Return (x, y) of the center of cell containing provided text 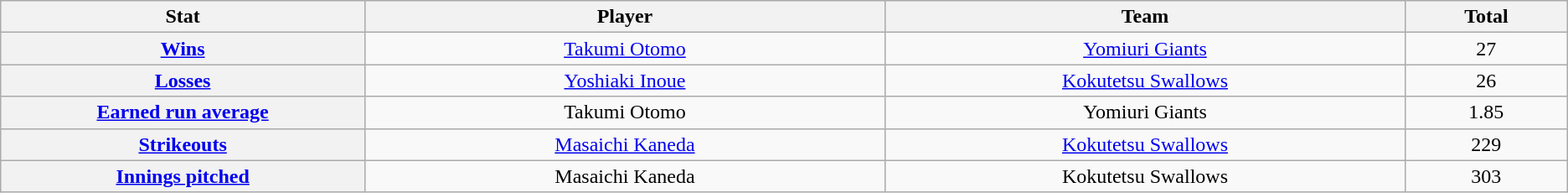
Player (625, 17)
Total (1486, 17)
Earned run average (183, 112)
Innings pitched (183, 176)
Yoshiaki Inoue (625, 81)
26 (1486, 81)
Stat (183, 17)
Losses (183, 81)
27 (1486, 49)
Team (1144, 17)
Wins (183, 49)
1.85 (1486, 112)
229 (1486, 144)
Strikeouts (183, 144)
303 (1486, 176)
